From the cell containing the given text, extract its center point as [x, y] coordinate. 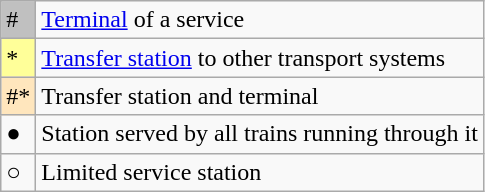
# [18, 20]
● [18, 134]
Terminal of a service [260, 20]
* [18, 58]
○ [18, 172]
Limited service station [260, 172]
Transfer station to other transport systems [260, 58]
#* [18, 96]
Station served by all trains running through it [260, 134]
Transfer station and terminal [260, 96]
